Pinpoint the cell where the given text exists, returning its [X, Y] midpoint coordinate. 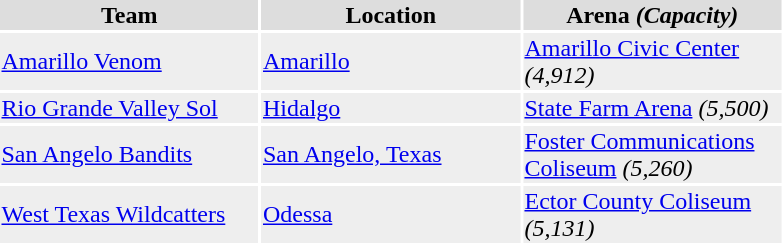
San Angelo, Texas [390, 154]
State Farm Arena (5,500) [652, 108]
Odessa [390, 214]
Rio Grande Valley Sol [129, 108]
Amarillo [390, 62]
Ector County Coliseum (5,131) [652, 214]
San Angelo Bandits [129, 154]
Amarillo Civic Center (4,912) [652, 62]
Location [390, 15]
Arena (Capacity) [652, 15]
Hidalgo [390, 108]
Team [129, 15]
Foster Communications Coliseum (5,260) [652, 154]
Amarillo Venom [129, 62]
West Texas Wildcatters [129, 214]
